Return [X, Y] of the center of cell containing provided text 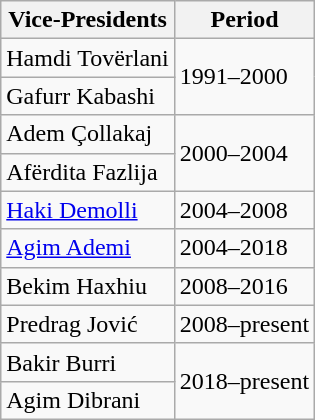
Bekim Haxhiu [88, 286]
Haki Demolli [88, 210]
Hamdi Tovërlani [88, 58]
Predrag Jović [88, 324]
Period [244, 20]
2018–present [244, 381]
Gafurr Kabashi [88, 96]
Afërdita Fazlija [88, 172]
2004–2008 [244, 210]
Bakir Burri [88, 362]
Vice-Presidents [88, 20]
Agim Ademi [88, 248]
2004–2018 [244, 248]
2000–2004 [244, 153]
Agim Dibrani [88, 400]
2008–2016 [244, 286]
2008–present [244, 324]
1991–2000 [244, 77]
Adem Çollakaj [88, 134]
